Return the (x, y) coordinate for the center point of the cell that contains the specified text.  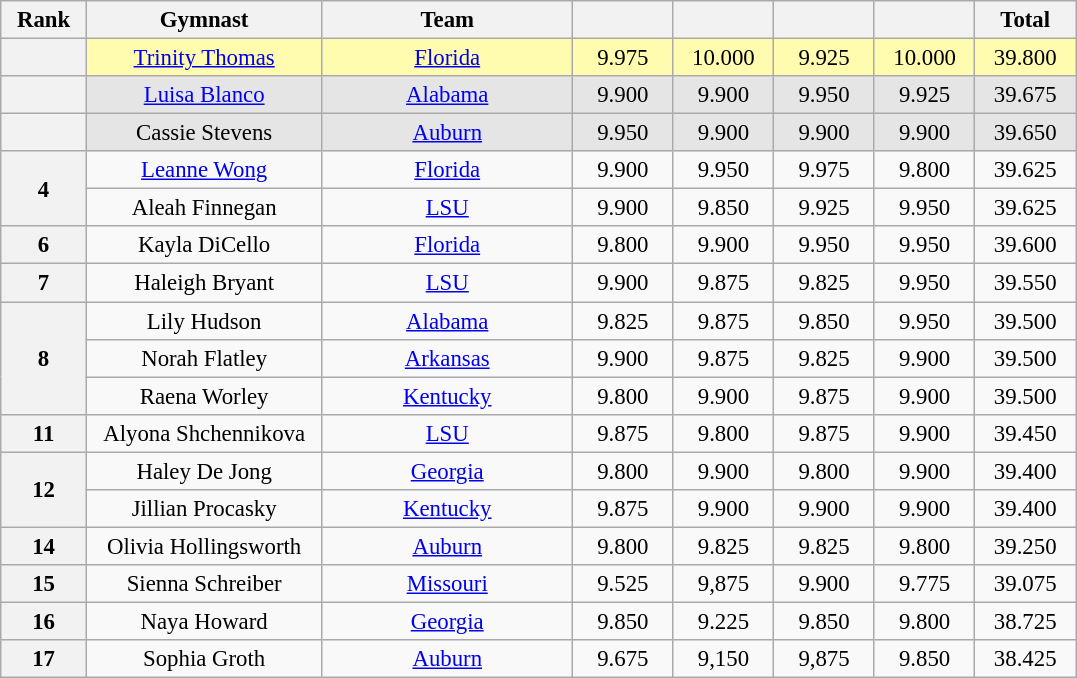
Sophia Groth (204, 659)
15 (44, 584)
9.775 (924, 584)
Aleah Finnegan (204, 208)
Haleigh Bryant (204, 283)
Sienna Schreiber (204, 584)
16 (44, 621)
Olivia Hollingsworth (204, 546)
4 (44, 188)
Kayla DiCello (204, 245)
Cassie Stevens (204, 133)
39.075 (1026, 584)
39.550 (1026, 283)
Jillian Procasky (204, 509)
Lily Hudson (204, 321)
Gymnast (204, 20)
Luisa Blanco (204, 95)
Missouri (448, 584)
17 (44, 659)
39.675 (1026, 95)
39.800 (1026, 58)
38.725 (1026, 621)
Haley De Jong (204, 471)
Raena Worley (204, 396)
Alyona Shchennikova (204, 433)
Total (1026, 20)
Norah Flatley (204, 358)
39.450 (1026, 433)
Rank (44, 20)
Team (448, 20)
9,150 (724, 659)
Naya Howard (204, 621)
Arkansas (448, 358)
6 (44, 245)
8 (44, 358)
38.425 (1026, 659)
Trinity Thomas (204, 58)
9.675 (624, 659)
7 (44, 283)
Leanne Wong (204, 170)
9.525 (624, 584)
39.650 (1026, 133)
12 (44, 490)
11 (44, 433)
39.250 (1026, 546)
9.225 (724, 621)
14 (44, 546)
39.600 (1026, 245)
